Determine the (X, Y) coordinate at the center of the cell enclosing the given text.  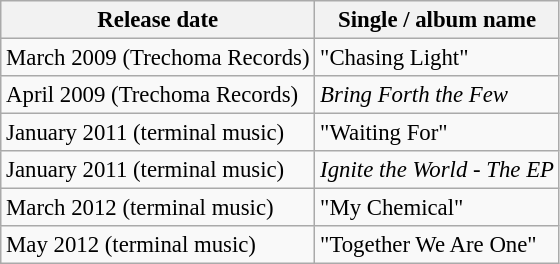
April 2009 (Trechoma Records) (158, 95)
"Together We Are One" (437, 245)
Ignite the World - The EP (437, 170)
"Waiting For" (437, 133)
"My Chemical" (437, 208)
Release date (158, 20)
"Chasing Light" (437, 58)
May 2012 (terminal music) (158, 245)
March 2009 (Trechoma Records) (158, 58)
March 2012 (terminal music) (158, 208)
Single / album name (437, 20)
Bring Forth the Few (437, 95)
